From the cell containing the given text, extract its center point as (X, Y) coordinate. 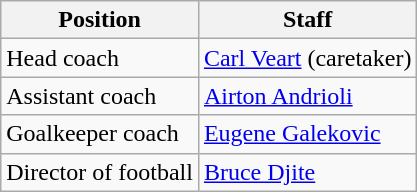
Eugene Galekovic (307, 134)
Carl Veart (caretaker) (307, 58)
Director of football (100, 172)
Position (100, 20)
Goalkeeper coach (100, 134)
Airton Andrioli (307, 96)
Bruce Djite (307, 172)
Staff (307, 20)
Head coach (100, 58)
Assistant coach (100, 96)
